For the text-containing cell, return its midpoint in [x, y] coordinate format. 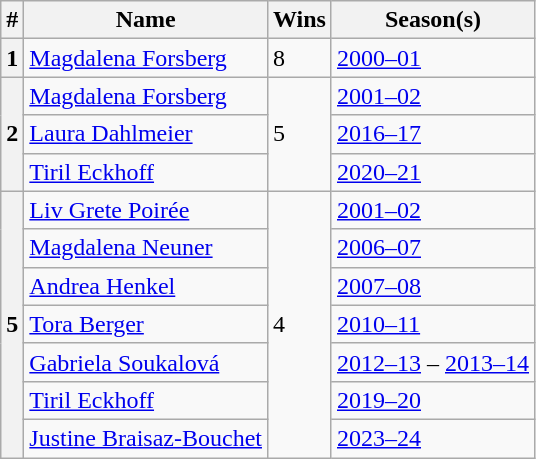
Name [146, 20]
Andrea Henkel [146, 286]
2007–08 [432, 286]
8 [299, 58]
4 [299, 324]
2012–13 – 2013–14 [432, 362]
2 [12, 134]
2006–07 [432, 248]
Gabriela Soukalová [146, 362]
2010–11 [432, 324]
2000–01 [432, 58]
Wins [299, 20]
2023–24 [432, 438]
# [12, 20]
1 [12, 58]
Magdalena Neuner [146, 248]
2016–17 [432, 134]
2019–20 [432, 400]
Justine Braisaz-Bouchet [146, 438]
2020–21 [432, 172]
Season(s) [432, 20]
Tora Berger [146, 324]
Laura Dahlmeier [146, 134]
Liv Grete Poirée [146, 210]
